Provide the [X, Y] coordinate of the cell's center where the given text is located.  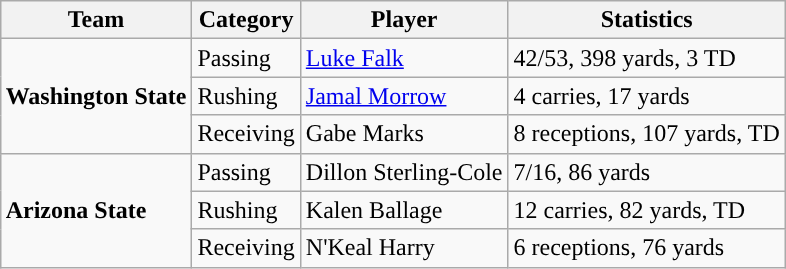
Team [96, 20]
12 carries, 82 yards, TD [646, 210]
Player [404, 20]
Washington State [96, 96]
6 receptions, 76 yards [646, 248]
Arizona State [96, 210]
Kalen Ballage [404, 210]
Dillon Sterling-Cole [404, 172]
7/16, 86 yards [646, 172]
Gabe Marks [404, 134]
4 carries, 17 yards [646, 96]
Luke Falk [404, 58]
Statistics [646, 20]
Jamal Morrow [404, 96]
42/53, 398 yards, 3 TD [646, 58]
N'Keal Harry [404, 248]
Category [246, 20]
8 receptions, 107 yards, TD [646, 134]
